For the text-containing cell, return its midpoint in [x, y] coordinate format. 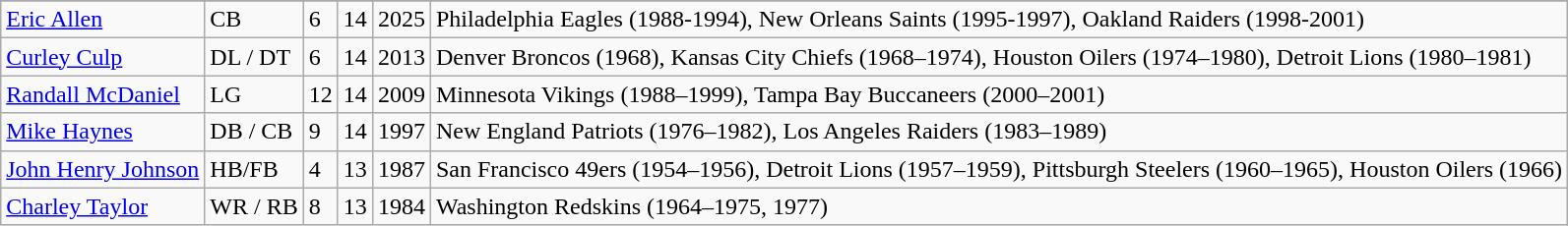
8 [321, 206]
4 [321, 169]
John Henry Johnson [102, 169]
Mike Haynes [102, 132]
Charley Taylor [102, 206]
Philadelphia Eagles (1988-1994), New Orleans Saints (1995-1997), Oakland Raiders (1998-2001) [998, 20]
Curley Culp [102, 57]
CB [254, 20]
2009 [402, 94]
9 [321, 132]
1997 [402, 132]
LG [254, 94]
1984 [402, 206]
Minnesota Vikings (1988–1999), Tampa Bay Buccaneers (2000–2001) [998, 94]
DL / DT [254, 57]
1987 [402, 169]
Denver Broncos (1968), Kansas City Chiefs (1968–1974), Houston Oilers (1974–1980), Detroit Lions (1980–1981) [998, 57]
2013 [402, 57]
DB / CB [254, 132]
Randall McDaniel [102, 94]
HB/FB [254, 169]
San Francisco 49ers (1954–1956), Detroit Lions (1957–1959), Pittsburgh Steelers (1960–1965), Houston Oilers (1966) [998, 169]
12 [321, 94]
WR / RB [254, 206]
Washington Redskins (1964–1975, 1977) [998, 206]
Eric Allen [102, 20]
2025 [402, 20]
New England Patriots (1976–1982), Los Angeles Raiders (1983–1989) [998, 132]
